Capture the cell that displays the provided text and extract its (X, Y) central coordinate. 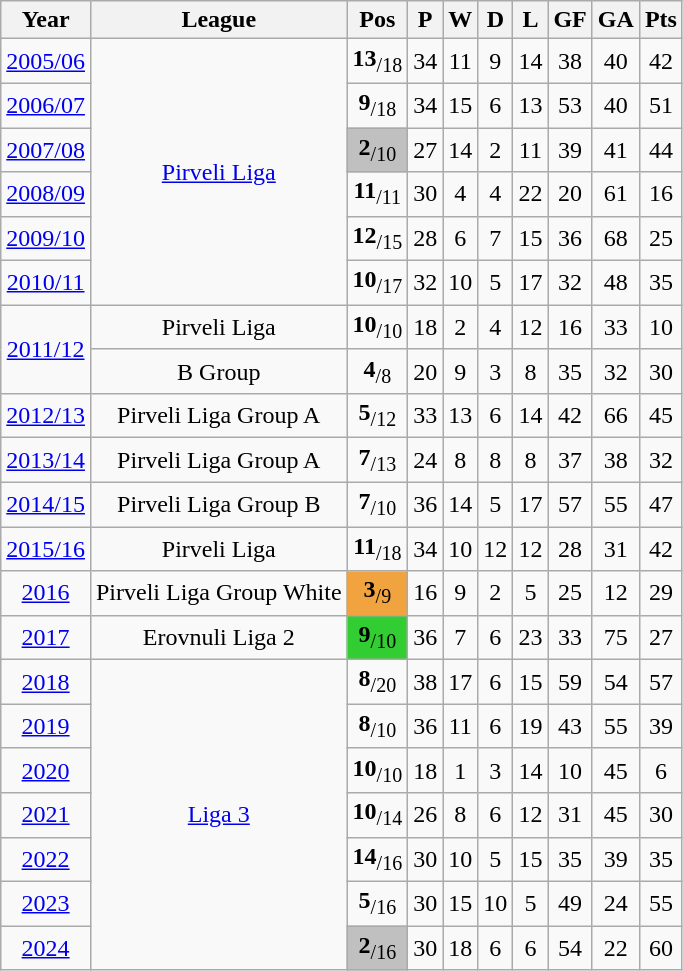
2018 (46, 682)
B Group (218, 371)
12/15 (378, 238)
23 (530, 637)
GF (570, 20)
59 (570, 682)
2024 (46, 948)
2009/10 (46, 238)
2014/15 (46, 504)
2023 (46, 903)
61 (616, 194)
2010/11 (46, 283)
8/10 (378, 726)
Pirveli Liga Group White (218, 593)
4/8 (378, 371)
2020 (46, 770)
7/10 (378, 504)
Pos (378, 20)
L (530, 20)
43 (570, 726)
9/18 (378, 105)
66 (616, 416)
Pts (660, 20)
League (218, 20)
2/16 (378, 948)
10/17 (378, 283)
53 (570, 105)
44 (660, 150)
2016 (46, 593)
Liga 3 (218, 815)
5/16 (378, 903)
2005/06 (46, 61)
13/18 (378, 61)
2021 (46, 815)
2011/12 (46, 350)
2/10 (378, 150)
11/11 (378, 194)
Pirveli Liga Group B (218, 504)
2015/16 (46, 549)
48 (616, 283)
5/12 (378, 416)
29 (660, 593)
60 (660, 948)
2012/13 (46, 416)
2013/14 (46, 460)
D (496, 20)
1 (460, 770)
W (460, 20)
14/16 (378, 859)
41 (616, 150)
3/9 (378, 593)
GA (616, 20)
9/10 (378, 637)
19 (530, 726)
P (426, 20)
68 (616, 238)
26 (426, 815)
47 (660, 504)
Erovnuli Liga 2 (218, 637)
10/14 (378, 815)
7/13 (378, 460)
2006/07 (46, 105)
37 (570, 460)
51 (660, 105)
2007/08 (46, 150)
Year (46, 20)
8/20 (378, 682)
49 (570, 903)
11/18 (378, 549)
2008/09 (46, 194)
2022 (46, 859)
2017 (46, 637)
2019 (46, 726)
75 (616, 637)
